Pinpoint the cell where the given text exists, returning its [X, Y] midpoint coordinate. 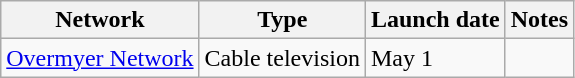
Type [282, 20]
Launch date [435, 20]
May 1 [435, 58]
Network [100, 20]
Notes [539, 20]
Cable television [282, 58]
Overmyer Network [100, 58]
